From the cell containing the given text, extract its center point as [x, y] coordinate. 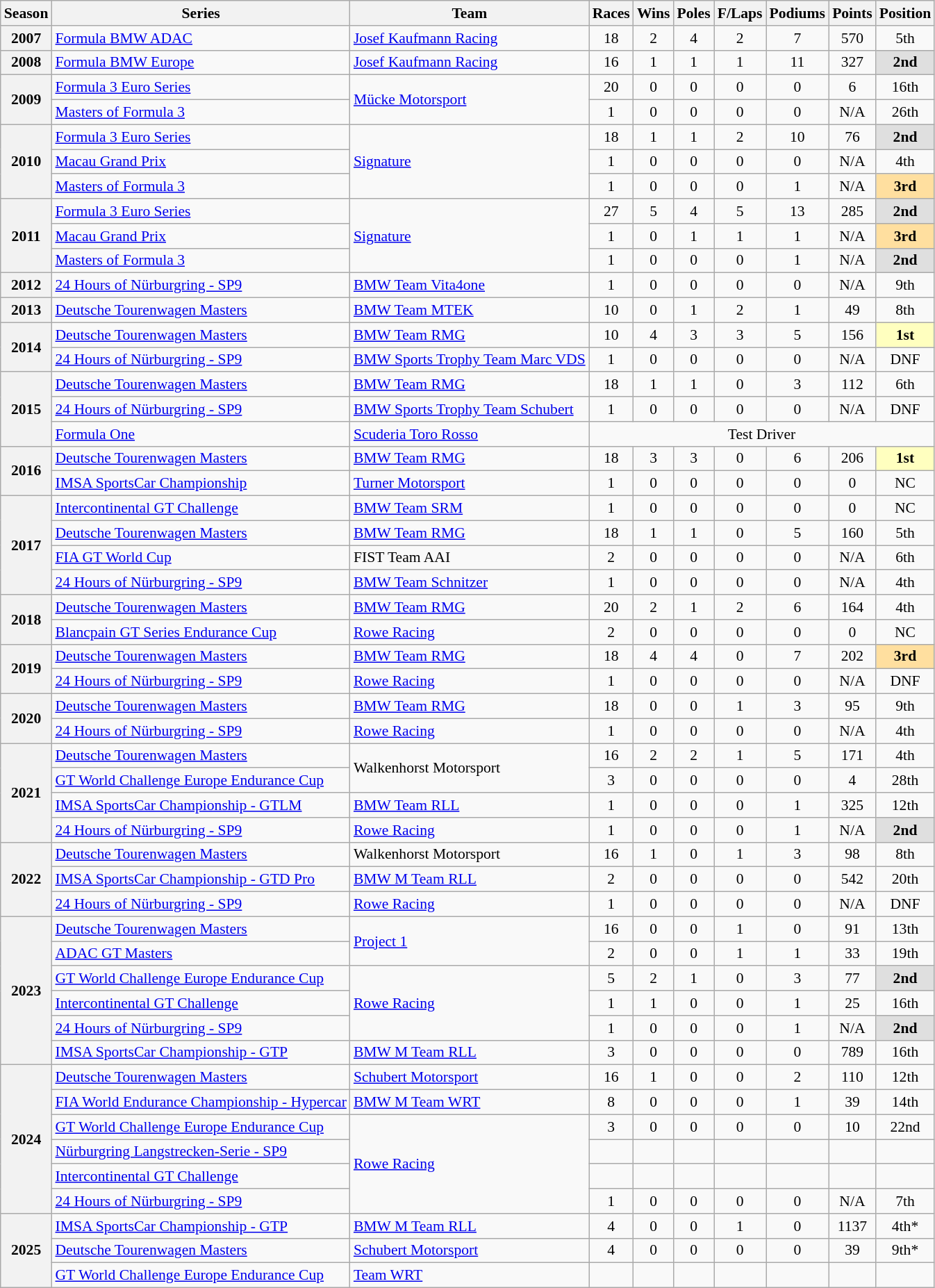
Points [852, 13]
4th* [905, 1226]
Season [26, 13]
14th [905, 1103]
77 [852, 979]
164 [852, 607]
33 [852, 954]
49 [852, 311]
Scuderia Toro Rosso [470, 434]
7th [905, 1201]
BMW Team SRM [470, 509]
19th [905, 954]
2023 [26, 991]
Mücke Motorsport [470, 100]
2007 [26, 38]
Blancpain GT Series Endurance Cup [200, 632]
26th [905, 113]
Wins [654, 13]
95 [852, 707]
IMSA SportsCar Championship [200, 484]
285 [852, 211]
13 [797, 211]
156 [852, 335]
FIA World Endurance Championship - Hypercar [200, 1103]
2013 [26, 311]
2022 [26, 880]
570 [852, 38]
Series [200, 13]
Podiums [797, 13]
ADAC GT Masters [200, 954]
Position [905, 13]
25 [852, 1003]
2018 [26, 620]
Formula One [200, 434]
FIA GT World Cup [200, 558]
Turner Motorsport [470, 484]
IMSA SportsCar Championship - GTD Pro [200, 880]
2009 [26, 100]
Nürburgring Langstrecken-Serie - SP9 [200, 1152]
91 [852, 929]
2021 [26, 793]
202 [852, 657]
BMW Team MTEK [470, 311]
2017 [26, 545]
2014 [26, 347]
2025 [26, 1250]
BMW Sports Trophy Team Marc VDS [470, 360]
76 [852, 137]
2011 [26, 236]
325 [852, 805]
13th [905, 929]
160 [852, 533]
171 [852, 756]
BMW Sports Trophy Team Schubert [470, 409]
2020 [26, 718]
BMW M Team WRT [470, 1103]
Test Driver [762, 434]
2019 [26, 668]
2016 [26, 471]
Team [470, 13]
2010 [26, 161]
98 [852, 854]
28th [905, 781]
8 [611, 1103]
542 [852, 880]
Project 1 [470, 941]
IMSA SportsCar Championship - GTLM [200, 805]
110 [852, 1078]
22nd [905, 1127]
FIST Team AAI [470, 558]
112 [852, 385]
BMW Team Schnitzer [470, 583]
Races [611, 13]
327 [852, 63]
Formula BMW ADAC [200, 38]
1137 [852, 1226]
Formula BMW Europe [200, 63]
20th [905, 880]
F/Laps [740, 13]
2012 [26, 286]
789 [852, 1052]
206 [852, 459]
2008 [26, 63]
Team WRT [470, 1275]
2024 [26, 1139]
BMW Team Vita4one [470, 286]
BMW Team RLL [470, 805]
27 [611, 211]
11 [797, 63]
Poles [694, 13]
2015 [26, 410]
9th* [905, 1250]
